Determine the [X, Y] coordinate at the center of the cell enclosing the given text.  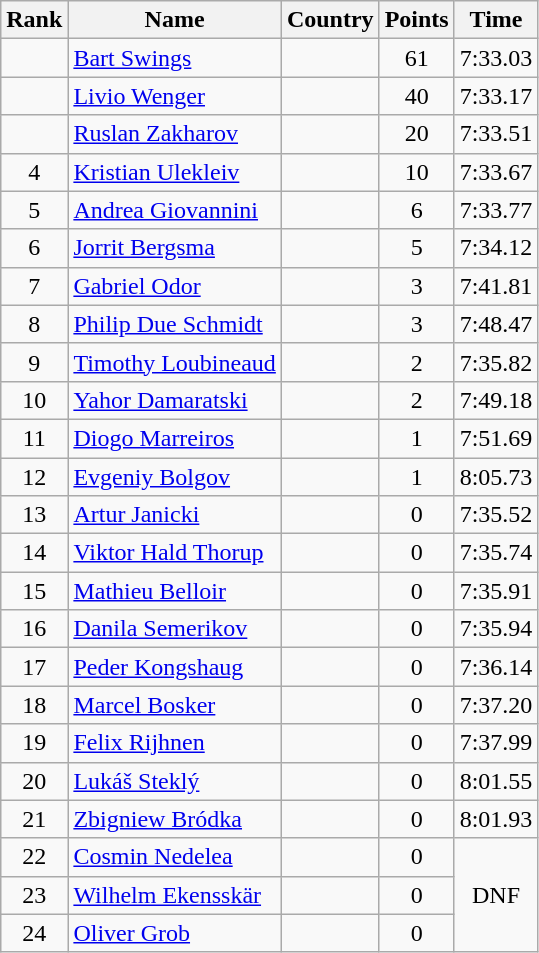
Philip Due Schmidt [175, 324]
7:35.82 [496, 362]
12 [34, 477]
Viktor Hald Thorup [175, 553]
Kristian Ulekleiv [175, 172]
Livio Wenger [175, 96]
22 [34, 857]
DNF [496, 895]
Oliver Grob [175, 933]
Felix Rijhnen [175, 743]
13 [34, 515]
7:35.74 [496, 553]
Time [496, 20]
24 [34, 933]
7:37.20 [496, 705]
Yahor Damaratski [175, 400]
Bart Swings [175, 58]
7:35.94 [496, 629]
7:33.67 [496, 172]
7:33.03 [496, 58]
8 [34, 324]
Mathieu Belloir [175, 591]
Artur Janicki [175, 515]
Andrea Giovannini [175, 210]
18 [34, 705]
Points [416, 20]
7:33.51 [496, 134]
11 [34, 438]
19 [34, 743]
61 [416, 58]
Zbigniew Bródka [175, 819]
9 [34, 362]
8:01.93 [496, 819]
17 [34, 667]
7:33.17 [496, 96]
Timothy Loubineaud [175, 362]
40 [416, 96]
7:51.69 [496, 438]
7:49.18 [496, 400]
7:33.77 [496, 210]
7:41.81 [496, 286]
Marcel Bosker [175, 705]
Ruslan Zakharov [175, 134]
7:34.12 [496, 248]
Gabriel Odor [175, 286]
Name [175, 20]
7:35.91 [496, 591]
Jorrit Bergsma [175, 248]
7:35.52 [496, 515]
7:36.14 [496, 667]
8:01.55 [496, 781]
Cosmin Nedelea [175, 857]
Diogo Marreiros [175, 438]
Evgeniy Bolgov [175, 477]
15 [34, 591]
7:37.99 [496, 743]
Rank [34, 20]
8:05.73 [496, 477]
Wilhelm Ekensskär [175, 895]
16 [34, 629]
Danila Semerikov [175, 629]
21 [34, 819]
4 [34, 172]
7:48.47 [496, 324]
Peder Kongshaug [175, 667]
14 [34, 553]
Country [330, 20]
7 [34, 286]
23 [34, 895]
Lukáš Steklý [175, 781]
